Capture the cell that displays the provided text and extract its [x, y] central coordinate. 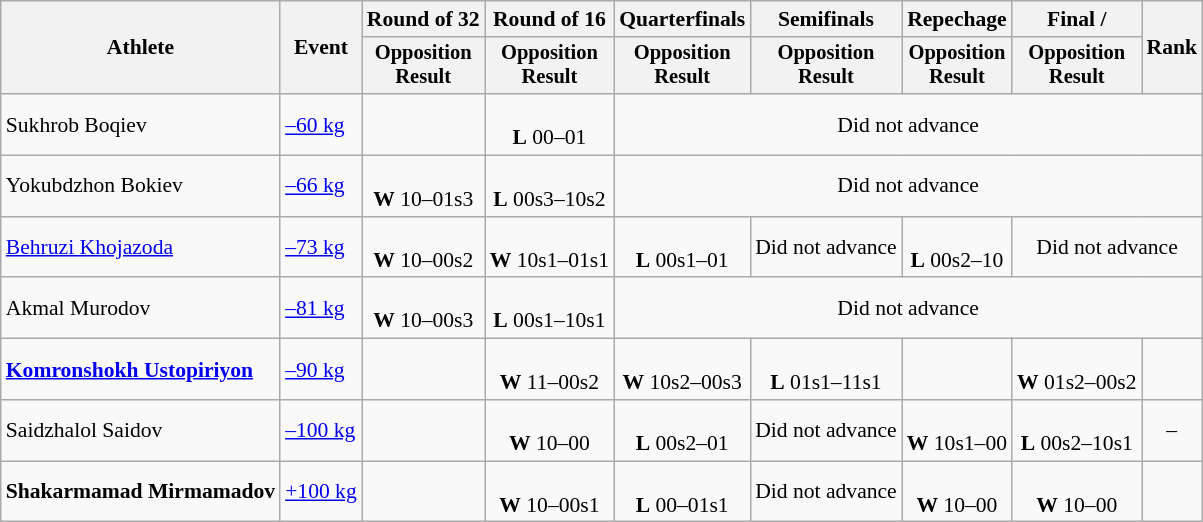
Komronshokh Ustopiriyon [140, 370]
W 01s2–00s2 [1076, 370]
Behruzi Khojazoda [140, 248]
Round of 16 [550, 19]
L 00s3–10s2 [550, 186]
W 10–00s2 [424, 248]
W 10s1–01s1 [550, 248]
Sukhrob Boqiev [140, 124]
Round of 32 [424, 19]
Final / [1076, 19]
L 00s2–10 [957, 248]
W 10–01s3 [424, 186]
Semifinals [826, 19]
–66 kg [321, 186]
– [1172, 430]
Shakarmamad Mirmamadov [140, 492]
–60 kg [321, 124]
L 00s1–10s1 [550, 308]
W 10–00s1 [550, 492]
Repechage [957, 19]
L 00s1–01 [682, 248]
–90 kg [321, 370]
W 10–00s3 [424, 308]
Athlete [140, 48]
–81 kg [321, 308]
–73 kg [321, 248]
L 00s2–10s1 [1076, 430]
L 01s1–11s1 [826, 370]
Quarterfinals [682, 19]
L 00–01 [550, 124]
L 00s2–01 [682, 430]
+100 kg [321, 492]
Event [321, 48]
Rank [1172, 48]
–100 kg [321, 430]
W 10s1–00 [957, 430]
Akmal Murodov [140, 308]
Yokubdzhon Bokiev [140, 186]
L 00–01s1 [682, 492]
W 11–00s2 [550, 370]
W 10s2–00s3 [682, 370]
Saidzhalol Saidov [140, 430]
